Scan for the cell matching the given text and deliver its [X, Y] coordinate at center. 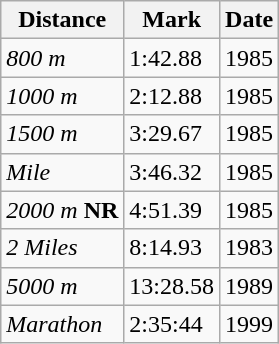
2 Miles [62, 248]
800 m [62, 58]
8:14.93 [172, 248]
2000 m NR [62, 210]
13:28.58 [172, 286]
1500 m [62, 134]
Date [250, 20]
Distance [62, 20]
Mark [172, 20]
1989 [250, 286]
1000 m [62, 96]
3:46.32 [172, 172]
3:29.67 [172, 134]
1:42.88 [172, 58]
2:12.88 [172, 96]
Marathon [62, 324]
4:51.39 [172, 210]
Mile [62, 172]
1999 [250, 324]
1983 [250, 248]
2:35:44 [172, 324]
5000 m [62, 286]
